Determine the [x, y] coordinate at the center of the cell enclosing the given text.  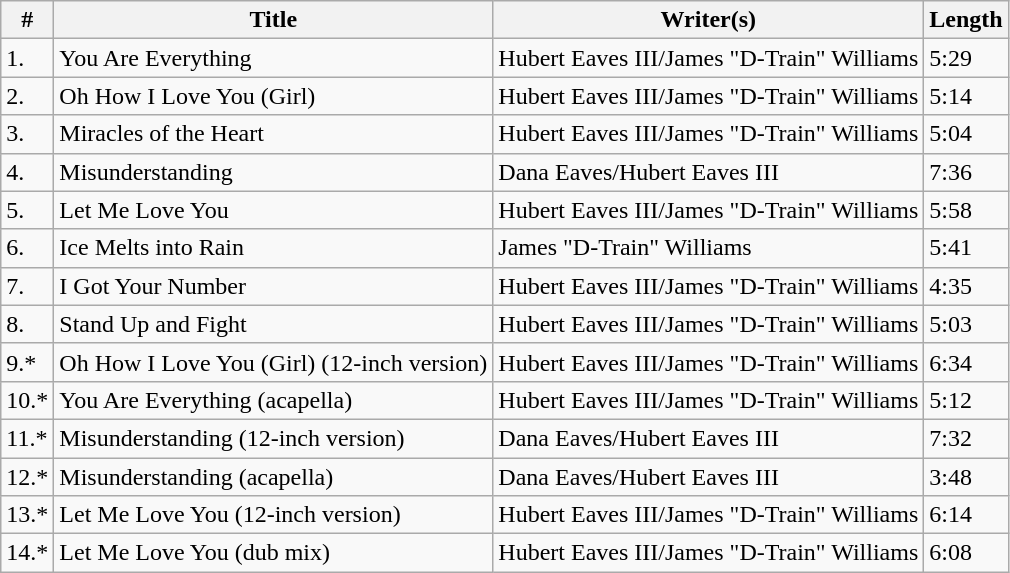
4. [28, 172]
Misunderstanding (acapella) [274, 477]
5:14 [966, 96]
6:34 [966, 362]
James "D-Train" Williams [708, 248]
7:36 [966, 172]
Stand Up and Fight [274, 324]
6:14 [966, 515]
7:32 [966, 438]
Writer(s) [708, 20]
5:58 [966, 210]
Miracles of the Heart [274, 134]
Oh How I Love You (Girl) [274, 96]
5. [28, 210]
10.* [28, 400]
4:35 [966, 286]
5:03 [966, 324]
6. [28, 248]
6:08 [966, 553]
Ice Melts into Rain [274, 248]
Oh How I Love You (Girl) (12-inch version) [274, 362]
Title [274, 20]
3:48 [966, 477]
You Are Everything [274, 58]
1. [28, 58]
Misunderstanding [274, 172]
13.* [28, 515]
5:12 [966, 400]
5:29 [966, 58]
7. [28, 286]
3. [28, 134]
Misunderstanding (12-inch version) [274, 438]
You Are Everything (acapella) [274, 400]
Length [966, 20]
2. [28, 96]
14.* [28, 553]
12.* [28, 477]
Let Me Love You (dub mix) [274, 553]
5:04 [966, 134]
I Got Your Number [274, 286]
# [28, 20]
8. [28, 324]
Let Me Love You (12-inch version) [274, 515]
Let Me Love You [274, 210]
9.* [28, 362]
11.* [28, 438]
5:41 [966, 248]
